Search for the cell housing the specified text and yield its (x, y) center coordinate. 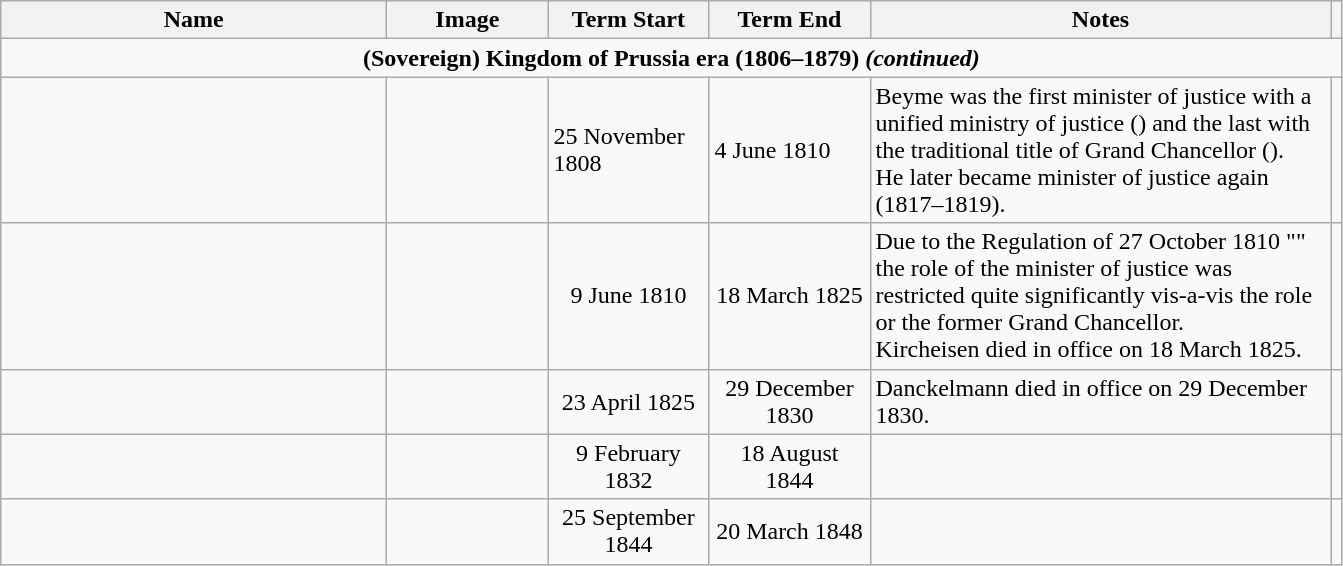
Name (194, 20)
Term Start (628, 20)
18 August 1844 (790, 466)
23 April 1825 (628, 402)
25 September 1844 (628, 532)
25 November 1808 (628, 150)
4 June 1810 (790, 150)
20 March 1848 (790, 532)
9 February 1832 (628, 466)
18 March 1825 (790, 296)
Image (468, 20)
Danckelmann died in office on 29 December 1830. (1100, 402)
(Sovereign) Kingdom of Prussia era (1806–1879) (continued) (672, 58)
9 June 1810 (628, 296)
29 December 1830 (790, 402)
Term End (790, 20)
Notes (1100, 20)
